Search for the cell housing the specified text and yield its [X, Y] center coordinate. 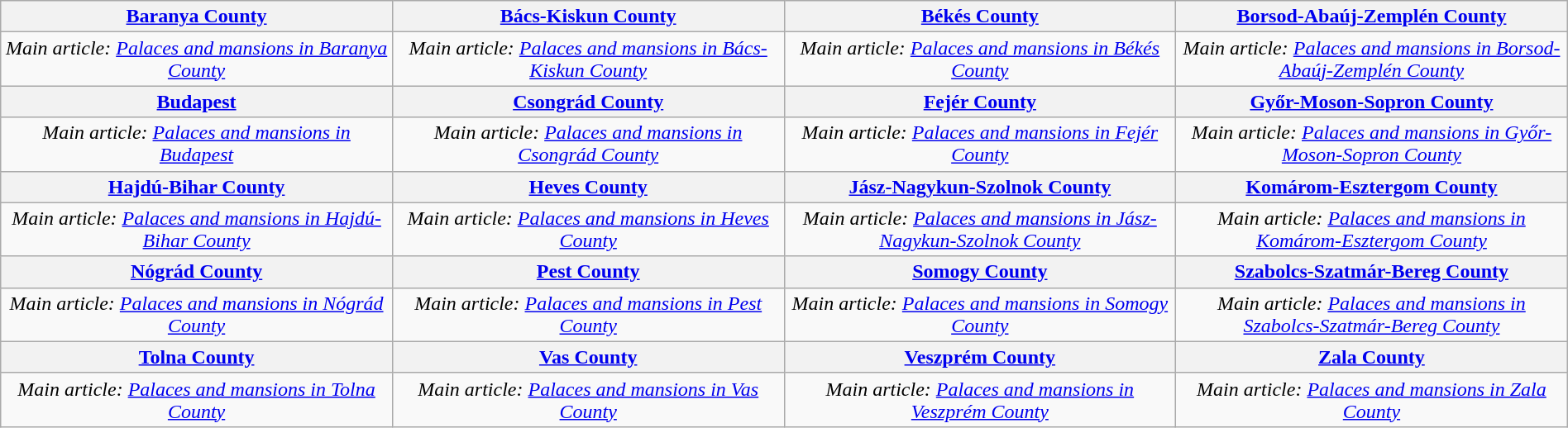
Main article: Palaces and mansions in Nógrád County [197, 314]
Main article: Palaces and mansions in Heves County [588, 230]
Zala County [1372, 357]
Szabolcs-Szatmár-Bereg County [1372, 272]
Main article: Palaces and mansions in Csongrád County [588, 144]
Main article: Palaces and mansions in Szabolcs-Szatmár-Bereg County [1372, 314]
Main article: Palaces and mansions in Komárom-Esztergom County [1372, 230]
Vas County [588, 357]
Jász-Nagykun-Szolnok County [980, 187]
Main article: Palaces and mansions in Veszprém County [980, 400]
Main article: Palaces and mansions in Bács-Kiskun County [588, 59]
Csongrád County [588, 102]
Main article: Palaces and mansions in Vas County [588, 400]
Budapest [197, 102]
Main article: Palaces and mansions in Fejér County [980, 144]
Heves County [588, 187]
Békés County [980, 17]
Main article: Palaces and mansions in Jász-Nagykun-Szolnok County [980, 230]
Main article: Palaces and mansions in Baranya County [197, 59]
Borsod-Abaúj-Zemplén County [1372, 17]
Hajdú-Bihar County [197, 187]
Somogy County [980, 272]
Main article: Palaces and mansions in Zala County [1372, 400]
Győr-Moson-Sopron County [1372, 102]
Pest County [588, 272]
Main article: Palaces and mansions in Békés County [980, 59]
Nógrád County [197, 272]
Tolna County [197, 357]
Fejér County [980, 102]
Main article: Palaces and mansions in Tolna County [197, 400]
Main article: Palaces and mansions in Budapest [197, 144]
Main article: Palaces and mansions in Győr-Moson-Sopron County [1372, 144]
Bács-Kiskun County [588, 17]
Veszprém County [980, 357]
Main article: Palaces and mansions in Borsod-Abaúj-Zemplén County [1372, 59]
Main article: Palaces and mansions in Somogy County [980, 314]
Main article: Palaces and mansions in Hajdú-Bihar County [197, 230]
Komárom-Esztergom County [1372, 187]
Baranya County [197, 17]
Main article: Palaces and mansions in Pest County [588, 314]
